Identify which cell holds the provided text, then report its [x, y] central coordinate. 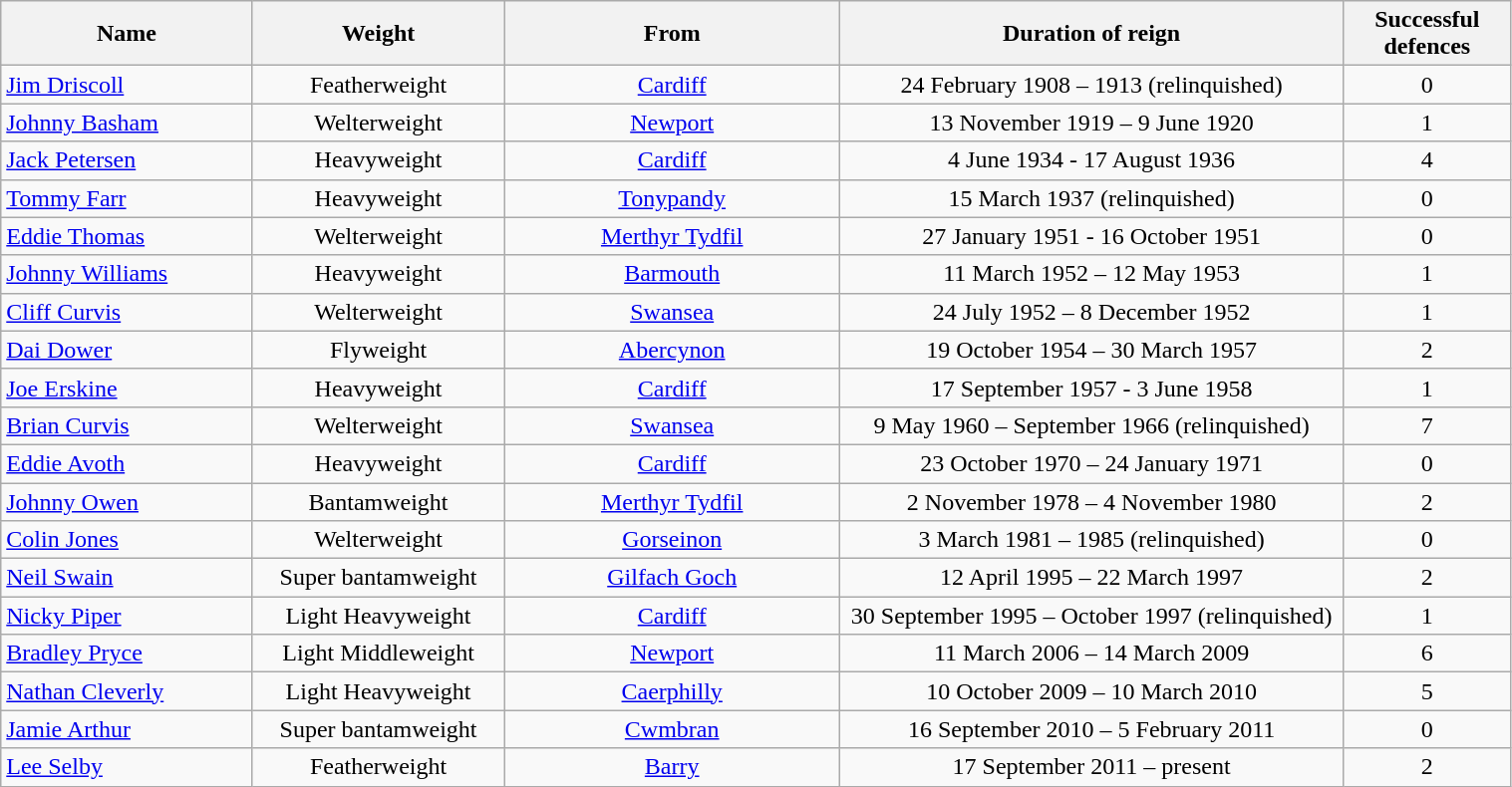
3 March 1981 – 1985 (relinquished) [1092, 540]
Light Middleweight [379, 654]
Johnny Williams [128, 274]
Eddie Avoth [128, 463]
Johnny Owen [128, 501]
10 October 2009 – 10 March 2010 [1092, 691]
Duration of reign [1092, 34]
From [672, 34]
4 [1427, 160]
Tonypandy [672, 198]
Jim Driscoll [128, 85]
23 October 1970 – 24 January 1971 [1092, 463]
Nathan Cleverly [128, 691]
Brian Curvis [128, 425]
Bradley Pryce [128, 654]
27 January 1951 - 16 October 1951 [1092, 236]
Jack Petersen [128, 160]
Gorseinon [672, 540]
Successful defences [1427, 34]
Tommy Farr [128, 198]
Flyweight [379, 350]
Gilfach Goch [672, 578]
30 September 1995 – October 1997 (relinquished) [1092, 616]
Johnny Basham [128, 123]
Cliff Curvis [128, 312]
7 [1427, 425]
12 April 1995 – 22 March 1997 [1092, 578]
11 March 2006 – 14 March 2009 [1092, 654]
17 September 1957 - 3 June 1958 [1092, 388]
6 [1427, 654]
4 June 1934 - 17 August 1936 [1092, 160]
11 March 1952 – 12 May 1953 [1092, 274]
Dai Dower [128, 350]
Nicky Piper [128, 616]
Neil Swain [128, 578]
Abercynon [672, 350]
Bantamweight [379, 501]
24 July 1952 – 8 December 1952 [1092, 312]
2 November 1978 – 4 November 1980 [1092, 501]
19 October 1954 – 30 March 1957 [1092, 350]
16 September 2010 – 5 February 2011 [1092, 729]
5 [1427, 691]
17 September 2011 – present [1092, 767]
Weight [379, 34]
Caerphilly [672, 691]
Joe Erskine [128, 388]
Colin Jones [128, 540]
Jamie Arthur [128, 729]
24 February 1908 – 1913 (relinquished) [1092, 85]
13 November 1919 – 9 June 1920 [1092, 123]
Eddie Thomas [128, 236]
Cwmbran [672, 729]
Lee Selby [128, 767]
Barry [672, 767]
Name [128, 34]
9 May 1960 – September 1966 (relinquished) [1092, 425]
15 March 1937 (relinquished) [1092, 198]
Barmouth [672, 274]
